Locate the cell with the specified text and output its (X, Y) center coordinate. 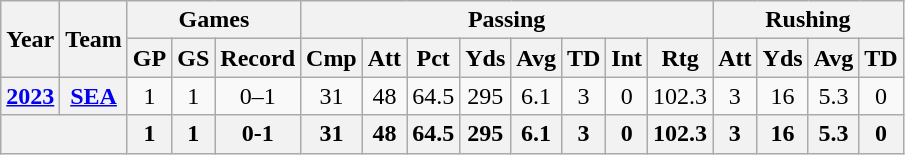
Rtg (680, 58)
Team (94, 39)
Rushing (808, 20)
GS (194, 58)
GP (149, 58)
2023 (30, 96)
Cmp (332, 58)
Pct (434, 58)
Year (30, 39)
0-1 (258, 134)
0–1 (258, 96)
Int (627, 58)
SEA (94, 96)
Games (214, 20)
Passing (507, 20)
Record (258, 58)
